Provide the [X, Y] coordinate of the cell's center where the given text is located.  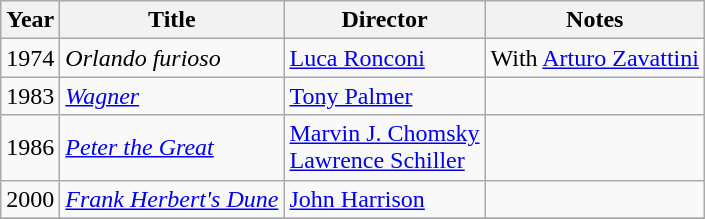
Frank Herbert's Dune [172, 199]
1986 [30, 148]
Luca Ronconi [384, 58]
1983 [30, 96]
Title [172, 20]
2000 [30, 199]
Director [384, 20]
1974 [30, 58]
Notes [594, 20]
Orlando furioso [172, 58]
Year [30, 20]
Marvin J. ChomskyLawrence Schiller [384, 148]
Peter the Great [172, 148]
Wagner [172, 96]
John Harrison [384, 199]
Tony Palmer [384, 96]
With Arturo Zavattini [594, 58]
